Determine the [X, Y] coordinate at the center of the cell enclosing the given text.  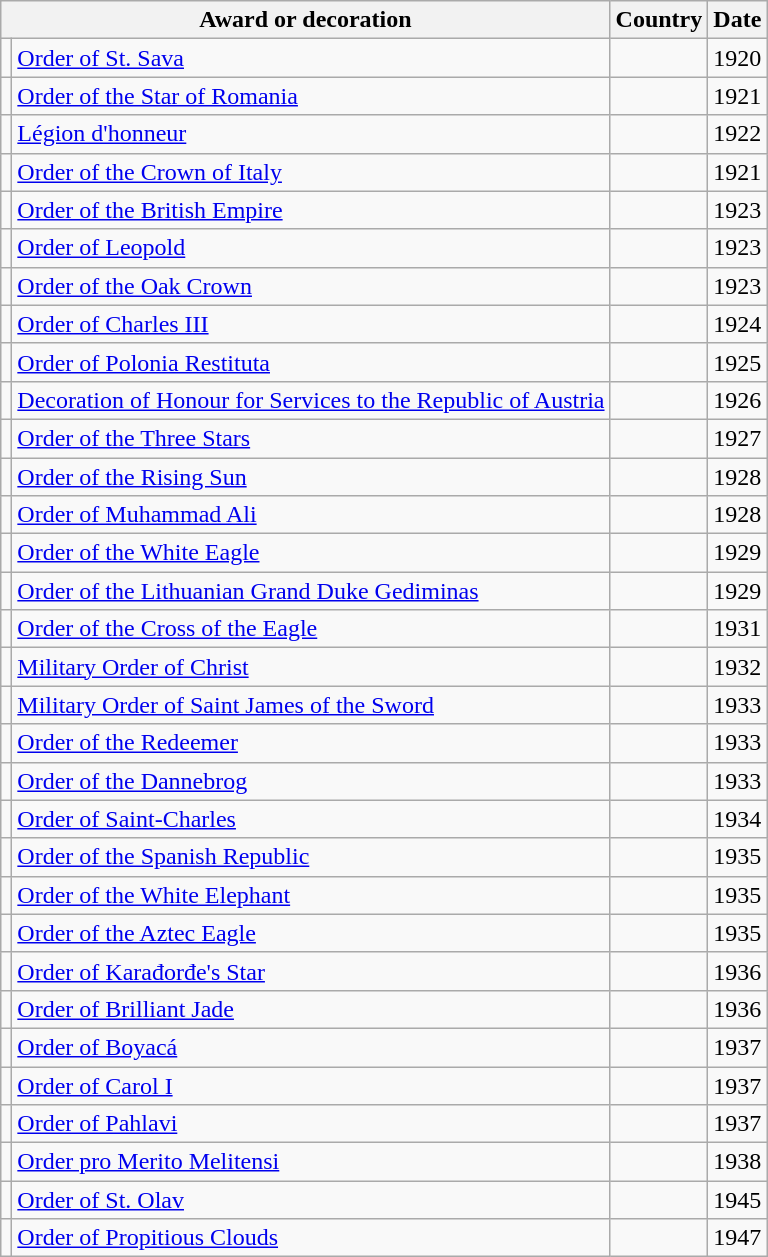
Military Order of Christ [311, 667]
Order of Charles III [311, 324]
1938 [738, 1162]
1945 [738, 1200]
Order of the Dannebrog [311, 781]
Order of the Cross of the Eagle [311, 629]
1931 [738, 629]
1927 [738, 438]
Date [738, 20]
Country [659, 20]
1932 [738, 667]
1934 [738, 819]
1947 [738, 1238]
Légion d'honneur [311, 134]
Order of the White Eagle [311, 553]
Order of the Crown of Italy [311, 172]
Award or decoration [306, 20]
Order of Muhammad Ali [311, 515]
Order of Carol I [311, 1085]
Order of Boyacá [311, 1047]
Order of the Spanish Republic [311, 857]
Order of the Lithuanian Grand Duke Gediminas [311, 591]
Order of the Three Stars [311, 438]
Order of the Oak Crown [311, 286]
Order of the White Elephant [311, 895]
Order of Karađorđe's Star [311, 971]
Order of the Aztec Eagle [311, 933]
1924 [738, 324]
1926 [738, 400]
Order of Pahlavi [311, 1124]
Order of Leopold [311, 248]
1920 [738, 58]
Order of the British Empire [311, 210]
Order of St. Olav [311, 1200]
Order of the Rising Sun [311, 477]
1925 [738, 362]
Order of the Star of Romania [311, 96]
Order of the Redeemer [311, 743]
Order of Brilliant Jade [311, 1009]
Military Order of Saint James of the Sword [311, 705]
Order of Polonia Restituta [311, 362]
Order of Propitious Clouds [311, 1238]
Decoration of Honour for Services to the Republic of Austria [311, 400]
1922 [738, 134]
Order pro Merito Melitensi [311, 1162]
Order of St. Sava [311, 58]
Order of Saint-Charles [311, 819]
